Return the [x, y] coordinate for the center point of the cell that contains the specified text.  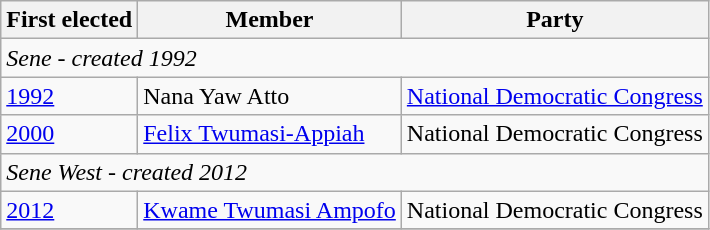
Nana Yaw Atto [270, 96]
1992 [70, 96]
2012 [70, 210]
Party [554, 20]
Kwame Twumasi Ampofo [270, 210]
First elected [70, 20]
Felix Twumasi-Appiah [270, 134]
Sene - created 1992 [355, 58]
Sene West - created 2012 [355, 172]
2000 [70, 134]
Member [270, 20]
